Provide the (X, Y) coordinate of the cell's center where the given text is located.  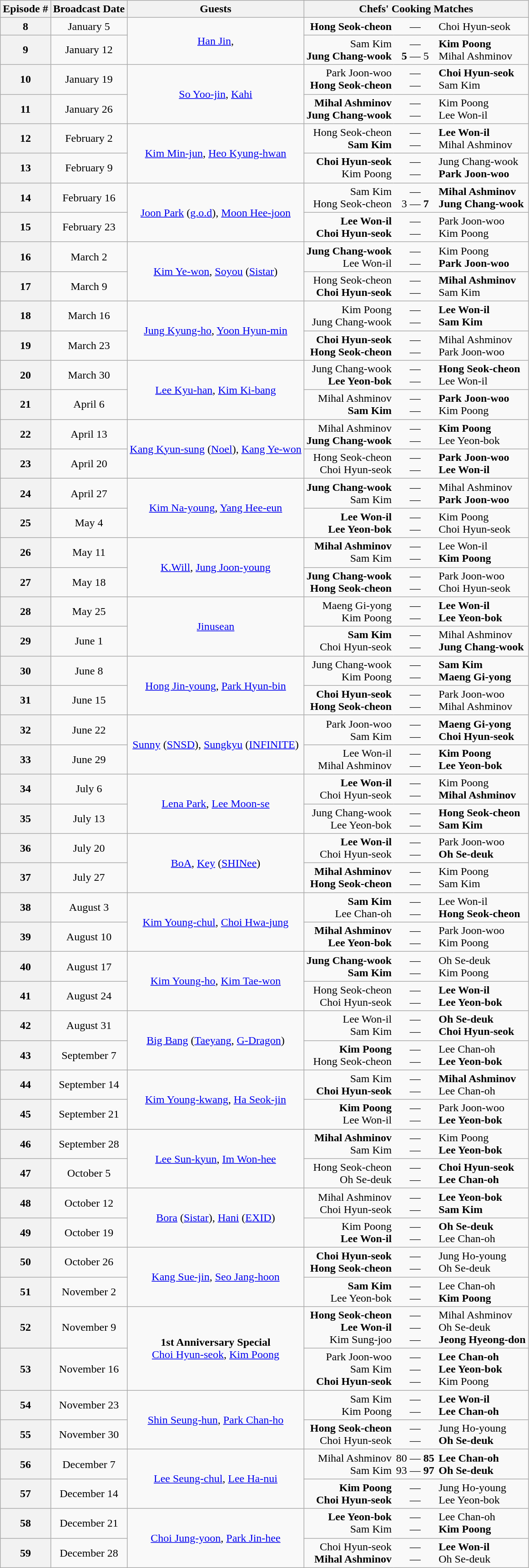
58 (25, 1523)
July 20 (89, 848)
20 (25, 375)
February 9 (89, 168)
8 (25, 26)
Park Joon-wooOh Se-deuk (482, 848)
18 (25, 315)
December 14 (89, 1493)
Lee Won-ilHong Seok-cheon (482, 907)
August 31 (89, 1025)
53 (25, 1369)
52 (25, 1328)
Sam KimLee Chan-oh (349, 907)
May 25 (89, 612)
36 (25, 848)
Episode # (25, 9)
48 (25, 1203)
April 6 (89, 404)
9 (25, 50)
November 9 (89, 1328)
June 22 (89, 730)
42 (25, 1025)
Choi Hyun-seokLee Chan-oh (482, 1174)
Park Joon-wooLee Yeon-bok (482, 1114)
49 (25, 1233)
K.Will, Jung Joon-young (216, 567)
13 (25, 168)
Oh Se-deukLee Chan-oh (482, 1233)
Kang Sue-jin, Seo Jang-hoon (216, 1277)
Park Joon-wooSam Kim (349, 730)
Park Joon-wooMihal Ashminov (482, 700)
August 10 (89, 937)
Park Joon-wooHong Seok-cheon (349, 79)
Sam KimKim Poong (349, 1405)
38 (25, 907)
Jung Kyung-ho, Yoon Hyun-min (216, 330)
Lena Park, Lee Moon-se (216, 804)
24 (25, 494)
16 (25, 256)
Jung Chang-wookLee Won-il (349, 256)
Oh Se-deukKim Poong (482, 966)
45 (25, 1114)
— (415, 26)
March 30 (89, 375)
Kim PoongPark Joon-woo (482, 256)
Kim PoongJung Chang-wook (349, 315)
Lee Won-ilOh Se-deuk (482, 1553)
Oh Se-deukChoi Hyun-seok (482, 1025)
February 23 (89, 227)
Hong Seok-cheonOh Se-deuk (349, 1174)
December 21 (89, 1523)
June 8 (89, 671)
Han Jin, (216, 41)
59 (25, 1553)
Hong Seok-cheon (349, 26)
11 (25, 109)
September 21 (89, 1114)
January 5 (89, 26)
Park Joon-wooChoi Hyun-seok (482, 582)
January 12 (89, 50)
23 (25, 464)
February 2 (89, 138)
Mihal AshminovLee Yeon-bok (349, 937)
May 11 (89, 553)
Maeng Gi-yongKim Poong (349, 612)
July 13 (89, 818)
Choi Hyun-seokKim Poong (349, 168)
—5 — 5 (415, 50)
Sunny (SNSD), Sungkyu (INFINITE) (216, 744)
27 (25, 582)
39 (25, 937)
June 1 (89, 641)
80 — 8593 — 97 (415, 1464)
March 16 (89, 315)
37 (25, 878)
Mihal AshminovHong Seok-cheon (349, 878)
Lee Chan-ohLee Yeon-bok (482, 1055)
51 (25, 1292)
Lee Chan-ohOh Se-deuk (482, 1464)
April 27 (89, 494)
Sam KimHong Seok-cheon (349, 197)
November 16 (89, 1369)
31 (25, 700)
Park Joon-wooSam KimChoi Hyun-seok (349, 1369)
June 15 (89, 700)
Kim Young-kwang, Ha Seok-jin (216, 1099)
September 7 (89, 1055)
Hong Seok-cheonLee Won-il (482, 375)
41 (25, 996)
Jung Chang-wookKim Poong (349, 671)
October 26 (89, 1262)
Jung Chang-wookPark Joon-woo (482, 168)
57 (25, 1493)
15 (25, 227)
Kim Min-jun, Heo Kyung-hwan (216, 153)
28 (25, 612)
March 2 (89, 256)
34 (25, 789)
—3 — 7 (415, 197)
30 (25, 671)
46 (25, 1144)
February 16 (89, 197)
Choi Hyun-seokSam Kim (482, 79)
Jung Chang-wookHong Seok-cheon (349, 582)
Sam KimJung Chang-wook (349, 50)
June 29 (89, 759)
Kim Ye-won, Soyou (Sistar) (216, 271)
May 4 (89, 523)
Lee Won-ilKim Poong (482, 553)
January 19 (89, 79)
Sam KimMaeng Gi-yong (482, 671)
July 6 (89, 789)
Hong Jin-young, Park Hyun-bin (216, 685)
26 (25, 553)
32 (25, 730)
Lee Chan-ohLee Yeon-bokKim Poong (482, 1369)
November 30 (89, 1434)
Mihal AshminovOh Se-deukJeong Hyeong-don (482, 1328)
Kim Young-chul, Choi Hwa-jung (216, 922)
14 (25, 197)
Mihal AshminovLee Chan-oh (482, 1084)
Joon Park (g.o.d), Moon Hee-joon (216, 212)
Choi Jung-yoon, Park Jin-hee (216, 1538)
April 13 (89, 434)
Kim PoongSam Kim (482, 878)
September 28 (89, 1144)
33 (25, 759)
21 (25, 404)
Lee Kyu-han, Kim Ki-bang (216, 390)
29 (25, 641)
Kang Kyun-sung (Noel), Kang Ye-won (216, 449)
Jung Ho-youngLee Yeon-bok (482, 1493)
September 14 (89, 1084)
54 (25, 1405)
22 (25, 434)
56 (25, 1464)
October 19 (89, 1233)
Lee Won-ilLee Chan-oh (482, 1405)
17 (25, 286)
Big Bang (Taeyang, G-Dragon) (216, 1040)
44 (25, 1084)
25 (25, 523)
Mihal AshminovChoi Hyun-seok (349, 1203)
40 (25, 966)
April 20 (89, 464)
March 9 (89, 286)
August 17 (89, 966)
July 27 (89, 878)
August 24 (89, 996)
August 3 (89, 907)
Sam KimLee Yeon-bok (349, 1292)
Maeng Gi-yongChoi Hyun-seok (482, 730)
BoA, Key (SHINee) (216, 863)
November 2 (89, 1292)
Guests (216, 9)
47 (25, 1174)
19 (25, 345)
October 5 (89, 1174)
50 (25, 1262)
55 (25, 1434)
Kim Young-ho, Kim Tae-won (216, 981)
Lee Sun-kyun, Im Won-hee (216, 1159)
Shin Seung-hun, Park Chan-ho (216, 1420)
Choi Hyun-seokMihal Ashminov (349, 1553)
35 (25, 818)
Chefs' Cooking Matches (416, 9)
November 23 (89, 1405)
So Yoo-jin, Kahi (216, 94)
March 23 (89, 345)
1st Anniversary SpecialChoi Hyun-seok, Kim Poong (216, 1348)
Choi Hyun-seok (482, 26)
Jinusean (216, 626)
Park Joon-wooLee Won-il (482, 464)
Kim PoongHong Seok-cheon (349, 1055)
Hong Seok-cheonLee Won-ilKim Sung-joo (349, 1328)
10 (25, 79)
December 7 (89, 1464)
May 18 (89, 582)
Broadcast Date (89, 9)
January 26 (89, 109)
12 (25, 138)
October 12 (89, 1203)
43 (25, 1055)
December 28 (89, 1553)
Kim Na-young, Yang Hee-eun (216, 508)
Bora (Sistar), Hani (EXID) (216, 1218)
Lee Seung-chul, Lee Ha-nui (216, 1479)
